Extract the (x, y) coordinate from the center of the cell holding the provided text.  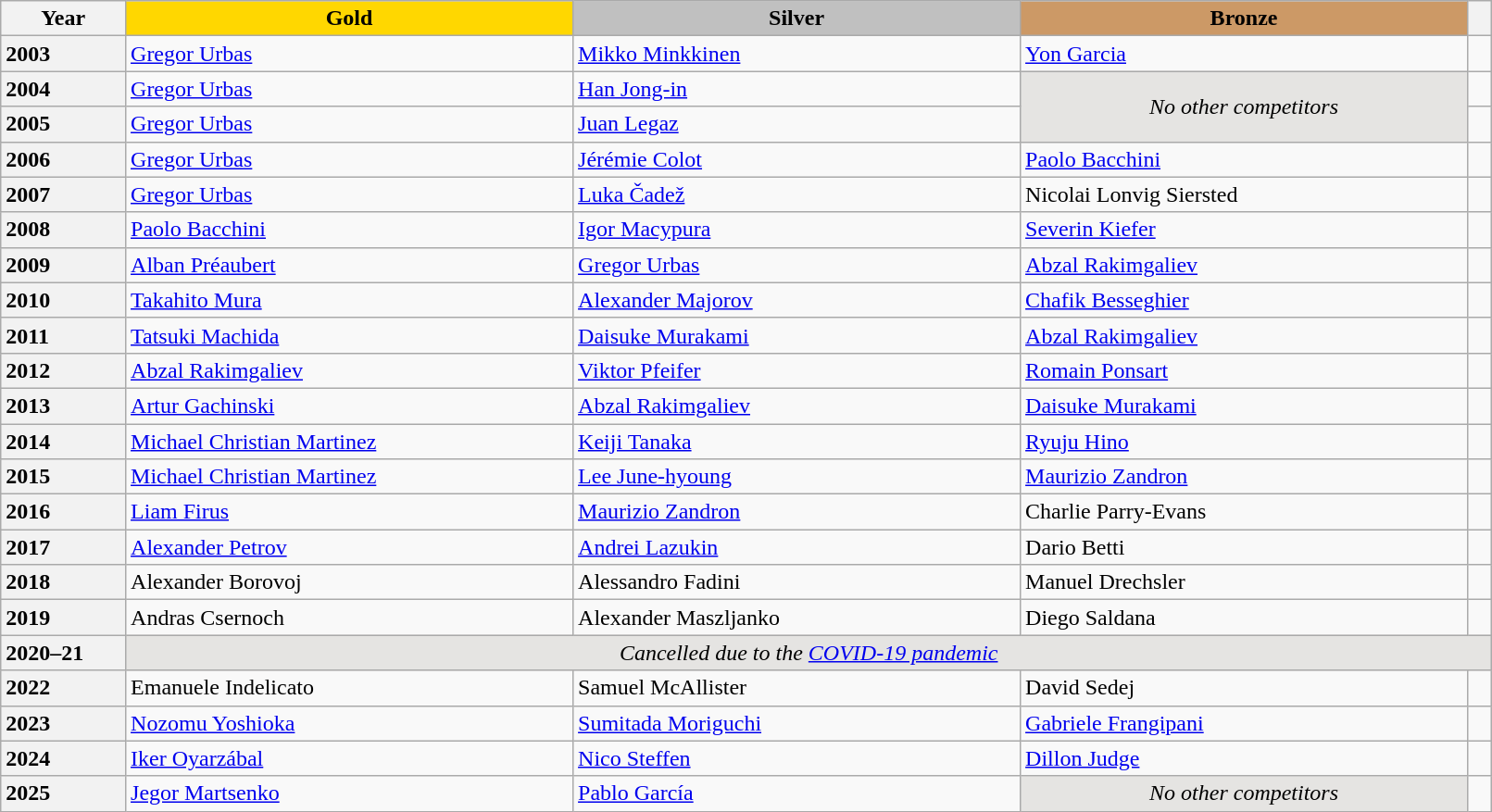
Tatsuki Machida (350, 335)
2011 (63, 335)
Silver (796, 19)
2004 (63, 89)
Emanuele Indelicato (350, 688)
Luka Čadež (796, 194)
2014 (63, 442)
Jegor Martsenko (350, 793)
Ryuju Hino (1245, 442)
Severin Kiefer (1245, 230)
2005 (63, 124)
Dillon Judge (1245, 758)
2022 (63, 688)
Charlie Parry-Evans (1245, 512)
2016 (63, 512)
Alessandro Fadini (796, 582)
Bronze (1245, 19)
Viktor Pfeifer (796, 370)
Samuel McAllister (796, 688)
2012 (63, 370)
2007 (63, 194)
Nico Steffen (796, 758)
Yon Garcia (1245, 54)
2023 (63, 723)
Artur Gachinski (350, 406)
2015 (63, 477)
Han Jong-in (796, 89)
Alban Préaubert (350, 265)
Cancelled due to the COVID-19 pandemic (809, 653)
Diego Saldana (1245, 618)
Iker Oyarzábal (350, 758)
Lee June-hyoung (796, 477)
2003 (63, 54)
Alexander Majorov (796, 300)
Igor Macypura (796, 230)
Gold (350, 19)
Alexander Petrov (350, 547)
Pablo García (796, 793)
Andras Csernoch (350, 618)
Liam Firus (350, 512)
Alexander Maszljanko (796, 618)
Andrei Lazukin (796, 547)
Year (63, 19)
Takahito Mura (350, 300)
Chafik Besseghier (1245, 300)
2008 (63, 230)
Nozomu Yoshioka (350, 723)
2019 (63, 618)
2006 (63, 159)
2020–21 (63, 653)
2024 (63, 758)
2010 (63, 300)
Alexander Borovoj (350, 582)
Dario Betti (1245, 547)
2025 (63, 793)
Keiji Tanaka (796, 442)
Jérémie Colot (796, 159)
Gabriele Frangipani (1245, 723)
2013 (63, 406)
2009 (63, 265)
Mikko Minkkinen (796, 54)
Manuel Drechsler (1245, 582)
Sumitada Moriguchi (796, 723)
2017 (63, 547)
Nicolai Lonvig Siersted (1245, 194)
Juan Legaz (796, 124)
Romain Ponsart (1245, 370)
2018 (63, 582)
David Sedej (1245, 688)
